Locate the cell with the specified text and output its (x, y) center coordinate. 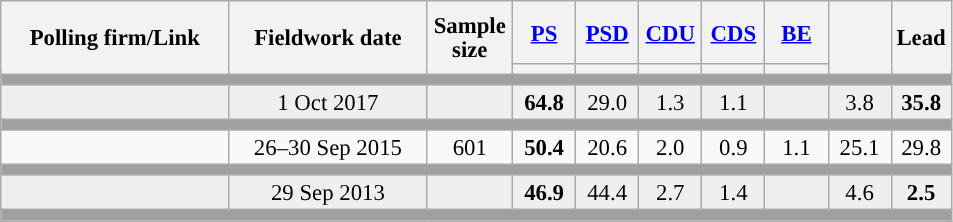
35.8 (921, 102)
4.6 (860, 194)
PSD (608, 32)
29 Sep 2013 (328, 194)
1.3 (670, 102)
Polling firm/Link (115, 38)
CDU (670, 32)
29.0 (608, 102)
64.8 (544, 102)
29.8 (921, 148)
44.4 (608, 194)
2.5 (921, 194)
50.4 (544, 148)
1.4 (734, 194)
Sample size (470, 38)
26–30 Sep 2015 (328, 148)
Lead (921, 38)
601 (470, 148)
2.7 (670, 194)
46.9 (544, 194)
CDS (734, 32)
1 Oct 2017 (328, 102)
3.8 (860, 102)
0.9 (734, 148)
2.0 (670, 148)
Fieldwork date (328, 38)
BE (796, 32)
25.1 (860, 148)
PS (544, 32)
20.6 (608, 148)
